For the text-containing cell, return its midpoint in [X, Y] coordinate format. 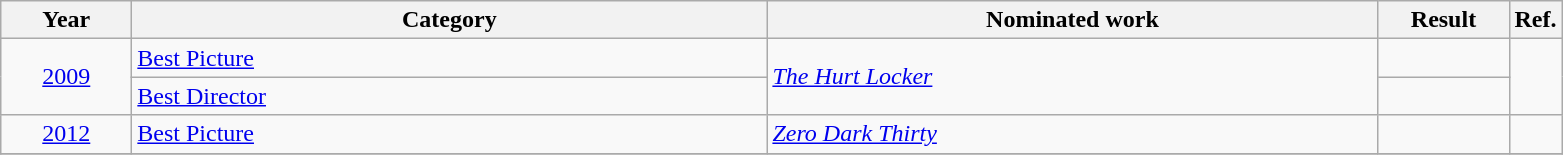
Category [450, 20]
Zero Dark Thirty [1072, 134]
Ref. [1536, 20]
Year [66, 20]
Result [1444, 20]
2009 [66, 77]
Best Director [450, 96]
2012 [66, 134]
Nominated work [1072, 20]
The Hurt Locker [1072, 77]
